Find where the given text appears and provide that cell's center as [x, y] coordinate. 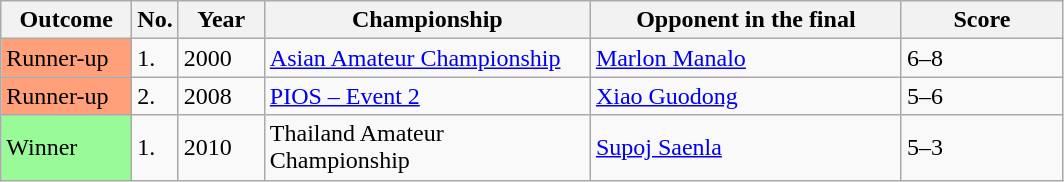
Score [982, 20]
2010 [221, 148]
6–8 [982, 58]
Xiao Guodong [746, 96]
PIOS – Event 2 [427, 96]
5–3 [982, 148]
Supoj Saenla [746, 148]
Winner [66, 148]
2008 [221, 96]
Marlon Manalo [746, 58]
Asian Amateur Championship [427, 58]
No. [155, 20]
2000 [221, 58]
2. [155, 96]
Championship [427, 20]
Outcome [66, 20]
Year [221, 20]
Opponent in the final [746, 20]
Thailand Amateur Championship [427, 148]
5–6 [982, 96]
